Find where the given text appears and provide that cell's center as [X, Y] coordinate. 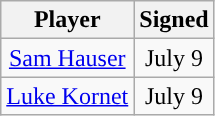
Sam Hauser [68, 58]
Signed [174, 20]
Player [68, 20]
Luke Kornet [68, 96]
